Determine the [x, y] coordinate at the center of the cell enclosing the given text.  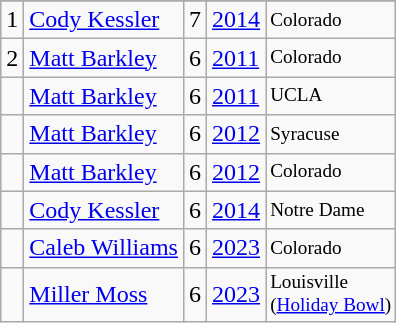
Miller Moss [104, 294]
Caleb Williams [104, 248]
2 [12, 58]
Notre Dame [331, 210]
UCLA [331, 96]
Syracuse [331, 134]
Louisville(Holiday Bowl) [331, 294]
1 [12, 20]
7 [194, 20]
